Capture the cell that displays the provided text and extract its [x, y] central coordinate. 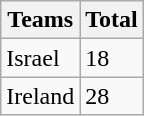
Ireland [40, 96]
Total [112, 20]
Teams [40, 20]
18 [112, 58]
Israel [40, 58]
28 [112, 96]
